Detect which cell encompasses the target text, then output its [X, Y] center coordinate. 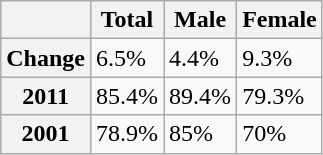
Change [46, 58]
4.4% [200, 58]
78.9% [126, 134]
Female [280, 20]
79.3% [280, 96]
85.4% [126, 96]
2011 [46, 96]
85% [200, 134]
89.4% [200, 96]
70% [280, 134]
Total [126, 20]
9.3% [280, 58]
Male [200, 20]
6.5% [126, 58]
2001 [46, 134]
